Provide the [x, y] coordinate of the cell's center where the given text is located.  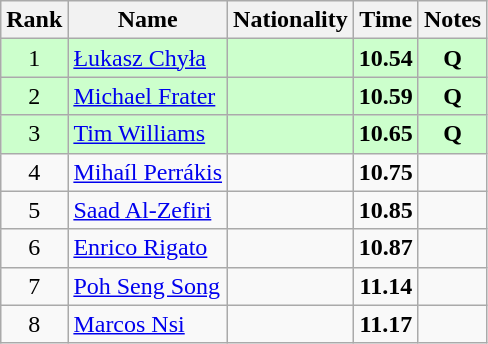
Saad Al-Zefiri [148, 210]
6 [34, 248]
8 [34, 324]
Enrico Rigato [148, 248]
4 [34, 172]
Marcos Nsi [148, 324]
Mihaíl Perrákis [148, 172]
Time [386, 20]
Tim Williams [148, 134]
2 [34, 96]
Rank [34, 20]
Notes [452, 20]
11.17 [386, 324]
Name [148, 20]
1 [34, 58]
10.65 [386, 134]
7 [34, 286]
Michael Frater [148, 96]
10.85 [386, 210]
Łukasz Chyła [148, 58]
Poh Seng Song [148, 286]
10.75 [386, 172]
11.14 [386, 286]
Nationality [291, 20]
5 [34, 210]
10.87 [386, 248]
3 [34, 134]
10.59 [386, 96]
10.54 [386, 58]
